Return [X, Y] of the center of cell containing provided text 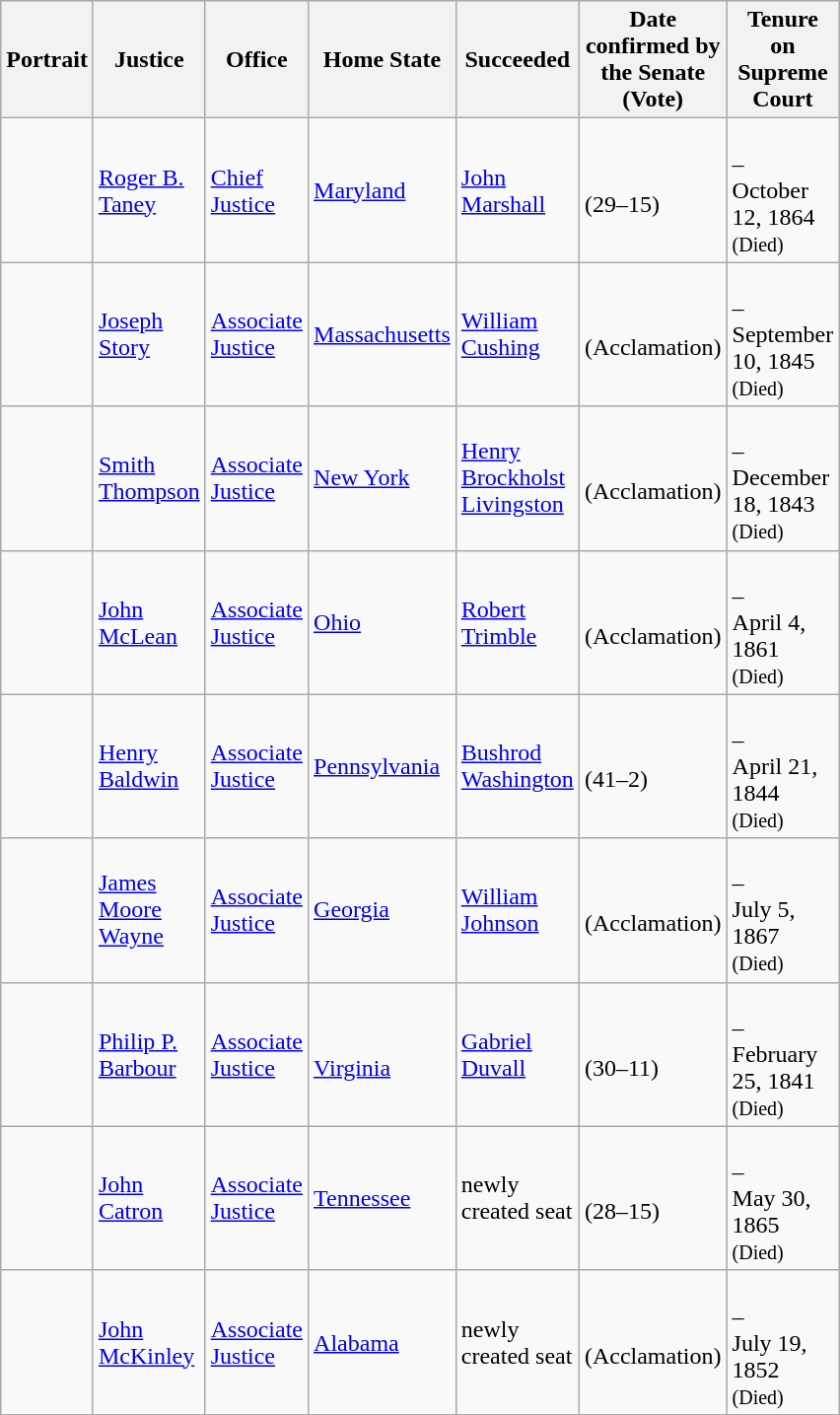
John Catron [149, 1198]
–July 5, 1867(Died) [783, 910]
William Cushing [517, 334]
Office [256, 59]
–April 21, 1844(Died) [783, 766]
Virginia [383, 1054]
–February 25, 1841(Died) [783, 1054]
Robert Trimble [517, 622]
Succeeded [517, 59]
Massachusetts [383, 334]
Roger B. Taney [149, 190]
Gabriel Duvall [517, 1054]
–September 10, 1845(Died) [783, 334]
(41–2) [653, 766]
Date confirmed by the Senate(Vote) [653, 59]
Tenure on Supreme Court [783, 59]
Chief Justice [256, 190]
Maryland [383, 190]
Joseph Story [149, 334]
(30–11) [653, 1054]
Home State [383, 59]
(28–15) [653, 1198]
Ohio [383, 622]
Portrait [47, 59]
New York [383, 478]
Pennsylvania [383, 766]
–July 19, 1852(Died) [783, 1342]
Alabama [383, 1342]
William Johnson [517, 910]
John Marshall [517, 190]
(29–15) [653, 190]
Bushrod Washington [517, 766]
Henry Brockholst Livingston [517, 478]
James Moore Wayne [149, 910]
Philip P. Barbour [149, 1054]
–April 4, 1861(Died) [783, 622]
Henry Baldwin [149, 766]
–May 30, 1865(Died) [783, 1198]
Tennessee [383, 1198]
Smith Thompson [149, 478]
–October 12, 1864(Died) [783, 190]
John McLean [149, 622]
Justice [149, 59]
John McKinley [149, 1342]
–December 18, 1843(Died) [783, 478]
Georgia [383, 910]
